Pinpoint the cell where the given text exists, returning its [x, y] midpoint coordinate. 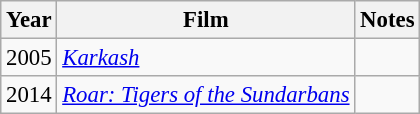
Year [29, 20]
Notes [388, 20]
2014 [29, 95]
Karkash [206, 58]
2005 [29, 58]
Roar: Tigers of the Sundarbans [206, 95]
Film [206, 20]
